For the text-containing cell, return its midpoint in [X, Y] coordinate format. 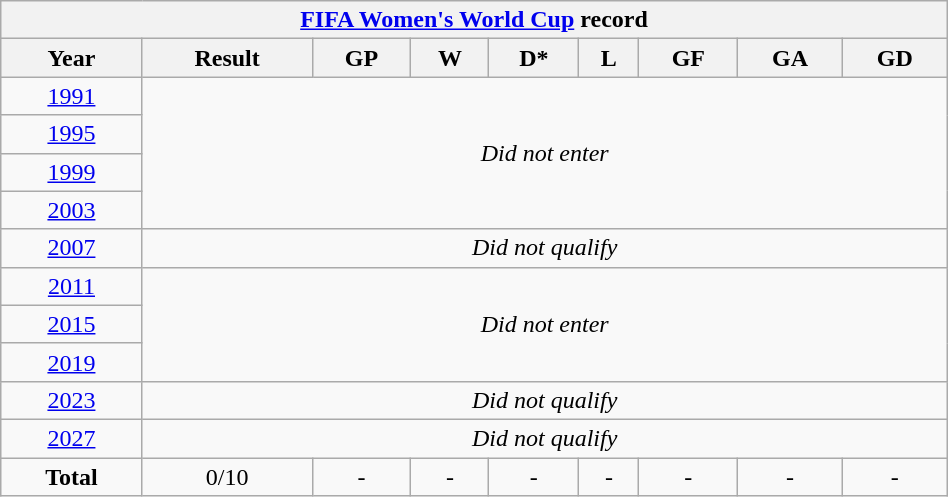
2011 [72, 286]
1999 [72, 172]
D* [534, 58]
2027 [72, 438]
0/10 [227, 477]
2007 [72, 248]
2019 [72, 362]
1991 [72, 96]
GA [790, 58]
2023 [72, 400]
W [450, 58]
L [609, 58]
2015 [72, 324]
GF [688, 58]
1995 [72, 134]
2003 [72, 210]
FIFA Women's World Cup record [474, 20]
Total [72, 477]
GP [362, 58]
Year [72, 58]
Result [227, 58]
GD [894, 58]
